Determine the (x, y) coordinate at the center of the cell enclosing the given text.  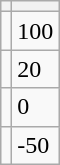
100 (36, 31)
20 (36, 69)
0 (36, 107)
-50 (36, 145)
